Determine the (X, Y) coordinate at the center of the cell enclosing the given text.  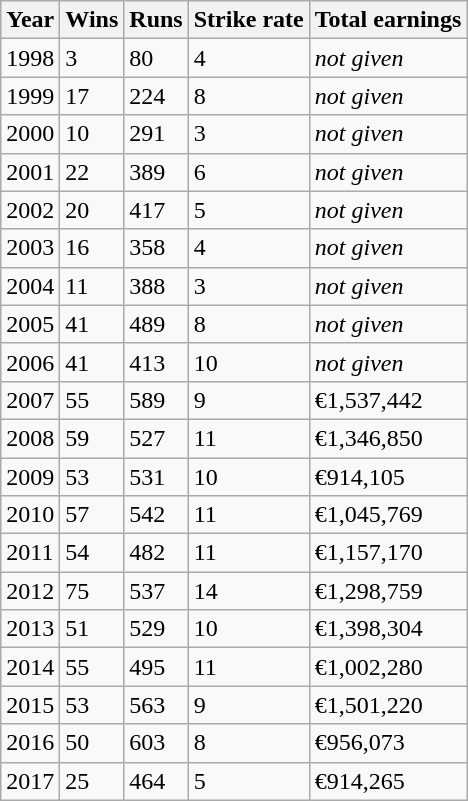
413 (156, 362)
€1,501,220 (388, 705)
€914,265 (388, 781)
€1,346,850 (388, 438)
25 (92, 781)
388 (156, 286)
2015 (30, 705)
Year (30, 20)
€914,105 (388, 477)
57 (92, 515)
€1,045,769 (388, 515)
589 (156, 400)
2001 (30, 172)
17 (92, 96)
50 (92, 743)
80 (156, 58)
482 (156, 553)
2016 (30, 743)
€1,537,442 (388, 400)
542 (156, 515)
2010 (30, 515)
563 (156, 705)
2005 (30, 324)
2003 (30, 248)
Total earnings (388, 20)
2000 (30, 134)
€1,298,759 (388, 591)
20 (92, 210)
€1,157,170 (388, 553)
537 (156, 591)
417 (156, 210)
Wins (92, 20)
2012 (30, 591)
2002 (30, 210)
Runs (156, 20)
€956,073 (388, 743)
2014 (30, 667)
75 (92, 591)
6 (248, 172)
16 (92, 248)
2017 (30, 781)
495 (156, 667)
59 (92, 438)
2007 (30, 400)
531 (156, 477)
14 (248, 591)
389 (156, 172)
603 (156, 743)
291 (156, 134)
358 (156, 248)
22 (92, 172)
2011 (30, 553)
51 (92, 629)
1999 (30, 96)
529 (156, 629)
54 (92, 553)
224 (156, 96)
1998 (30, 58)
464 (156, 781)
€1,002,280 (388, 667)
2008 (30, 438)
€1,398,304 (388, 629)
489 (156, 324)
2009 (30, 477)
2013 (30, 629)
2004 (30, 286)
527 (156, 438)
2006 (30, 362)
Strike rate (248, 20)
